Detect which cell encompasses the target text, then output its [X, Y] center coordinate. 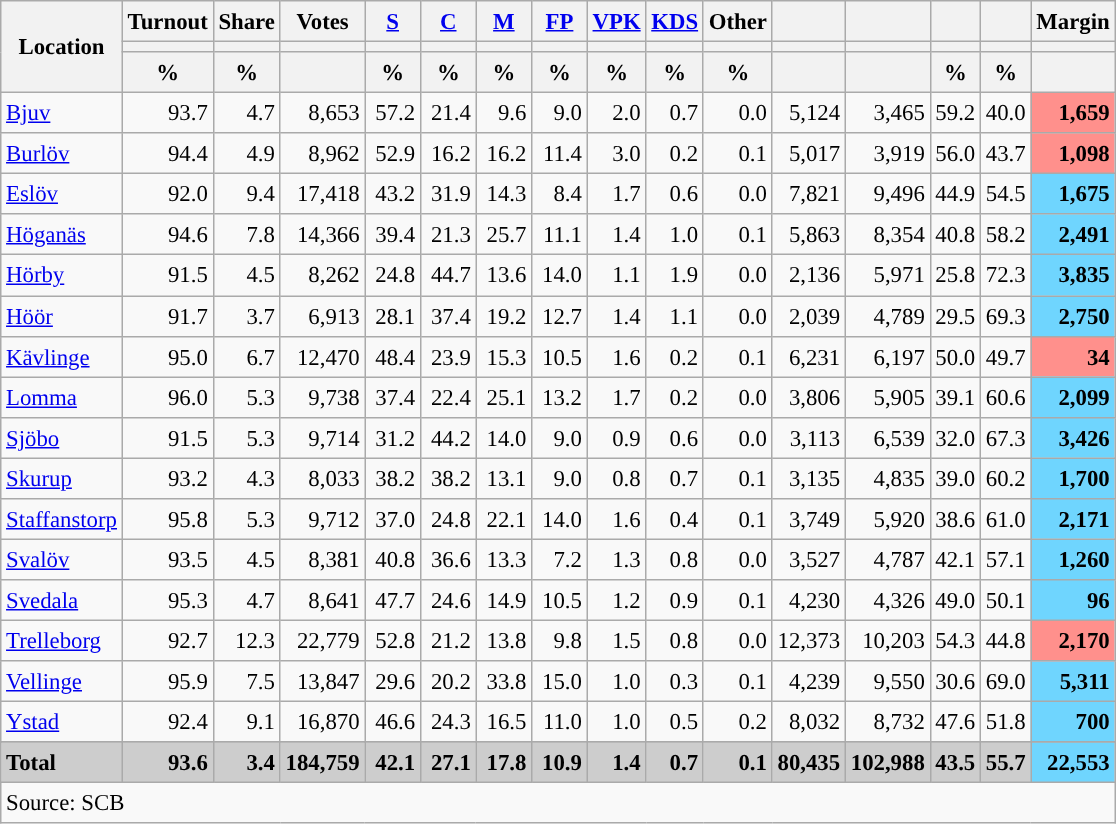
KDS [674, 22]
95.3 [168, 600]
12.3 [246, 640]
56.0 [955, 154]
8,732 [888, 722]
5,920 [888, 520]
M [504, 22]
6,539 [888, 438]
11.4 [560, 154]
51.8 [1006, 722]
1,098 [1073, 154]
34 [1073, 356]
31.9 [448, 194]
6,197 [888, 356]
17,418 [322, 194]
1.5 [616, 640]
69.3 [1006, 316]
8.4 [560, 194]
11.0 [560, 722]
8,653 [322, 114]
Turnout [168, 22]
1,700 [1073, 478]
31.2 [393, 438]
46.6 [393, 722]
14.9 [504, 600]
33.8 [504, 682]
2,136 [808, 276]
37.0 [393, 520]
10.9 [560, 762]
94.4 [168, 154]
25.8 [955, 276]
9.8 [560, 640]
21.3 [448, 234]
Burlöv [62, 154]
1,659 [1073, 114]
21.2 [448, 640]
29.6 [393, 682]
7,821 [808, 194]
12.7 [560, 316]
9.4 [246, 194]
14.3 [504, 194]
13.6 [504, 276]
28.1 [393, 316]
61.0 [1006, 520]
9,496 [888, 194]
15.3 [504, 356]
Other [738, 22]
4,230 [808, 600]
48.4 [393, 356]
13.1 [504, 478]
13.8 [504, 640]
3,426 [1073, 438]
6.7 [246, 356]
Svedala [62, 600]
9,712 [322, 520]
Höör [62, 316]
4,835 [888, 478]
9.6 [504, 114]
96.0 [168, 398]
2,750 [1073, 316]
12,470 [322, 356]
47.7 [393, 600]
3,113 [808, 438]
5,017 [808, 154]
39.0 [955, 478]
3,135 [808, 478]
Margin [1073, 22]
21.4 [448, 114]
Votes [322, 22]
80,435 [808, 762]
44.9 [955, 194]
5,311 [1073, 682]
5,863 [808, 234]
49.7 [1006, 356]
54.5 [1006, 194]
5,905 [888, 398]
0.5 [674, 722]
3.0 [616, 154]
Lomma [62, 398]
93.5 [168, 560]
39.4 [393, 234]
3,835 [1073, 276]
2,491 [1073, 234]
43.5 [955, 762]
17.8 [504, 762]
C [448, 22]
7.5 [246, 682]
44.8 [1006, 640]
Eslöv [62, 194]
Kävlinge [62, 356]
Sjöbo [62, 438]
32.0 [955, 438]
3,806 [808, 398]
94.6 [168, 234]
27.1 [448, 762]
1.2 [616, 600]
8,354 [888, 234]
700 [1073, 722]
9,714 [322, 438]
3,749 [808, 520]
92.4 [168, 722]
5,124 [808, 114]
4,326 [888, 600]
Hörby [62, 276]
93.7 [168, 114]
7.2 [560, 560]
22.4 [448, 398]
96 [1073, 600]
Bjuv [62, 114]
14,366 [322, 234]
30.6 [955, 682]
2,171 [1073, 520]
1.3 [616, 560]
16,870 [322, 722]
Staffanstorp [62, 520]
91.7 [168, 316]
57.2 [393, 114]
13.2 [560, 398]
3.7 [246, 316]
25.1 [504, 398]
2.0 [616, 114]
22.1 [504, 520]
0.3 [674, 682]
2,039 [808, 316]
0.4 [674, 520]
23.9 [448, 356]
95.0 [168, 356]
Skurup [62, 478]
8,641 [322, 600]
29.5 [955, 316]
12,373 [808, 640]
Trelleborg [62, 640]
1,675 [1073, 194]
44.2 [448, 438]
57.1 [1006, 560]
4,239 [808, 682]
8,262 [322, 276]
95.8 [168, 520]
S [393, 22]
52.8 [393, 640]
5,971 [888, 276]
22,779 [322, 640]
67.3 [1006, 438]
24.3 [448, 722]
44.7 [448, 276]
6,913 [322, 316]
Ystad [62, 722]
93.2 [168, 478]
9,550 [888, 682]
60.2 [1006, 478]
55.7 [1006, 762]
6,231 [808, 356]
Höganäs [62, 234]
92.7 [168, 640]
8,381 [322, 560]
24.6 [448, 600]
39.1 [955, 398]
3,919 [888, 154]
1.9 [674, 276]
93.6 [168, 762]
10,203 [888, 640]
54.3 [955, 640]
3,527 [808, 560]
3.4 [246, 762]
59.2 [955, 114]
22,553 [1073, 762]
43.2 [393, 194]
8,033 [322, 478]
4,787 [888, 560]
9.1 [246, 722]
20.2 [448, 682]
13,847 [322, 682]
4.3 [246, 478]
Total [62, 762]
38.6 [955, 520]
13.3 [504, 560]
Share [246, 22]
102,988 [888, 762]
25.7 [504, 234]
Vellinge [62, 682]
Source: SCB [558, 804]
11.1 [560, 234]
Location [62, 47]
4,789 [888, 316]
92.0 [168, 194]
3,465 [888, 114]
9,738 [322, 398]
2,170 [1073, 640]
VPK [616, 22]
184,759 [322, 762]
60.6 [1006, 398]
7.8 [246, 234]
16.5 [504, 722]
8,032 [808, 722]
95.9 [168, 682]
58.2 [1006, 234]
40.0 [1006, 114]
2,099 [1073, 398]
49.0 [955, 600]
Svalöv [62, 560]
50.1 [1006, 600]
36.6 [448, 560]
50.0 [955, 356]
43.7 [1006, 154]
8,962 [322, 154]
1,260 [1073, 560]
69.0 [1006, 682]
19.2 [504, 316]
4.9 [246, 154]
72.3 [1006, 276]
52.9 [393, 154]
FP [560, 22]
47.6 [955, 722]
15.0 [560, 682]
